Return the (x, y) coordinate for the center point of the cell that contains the specified text.  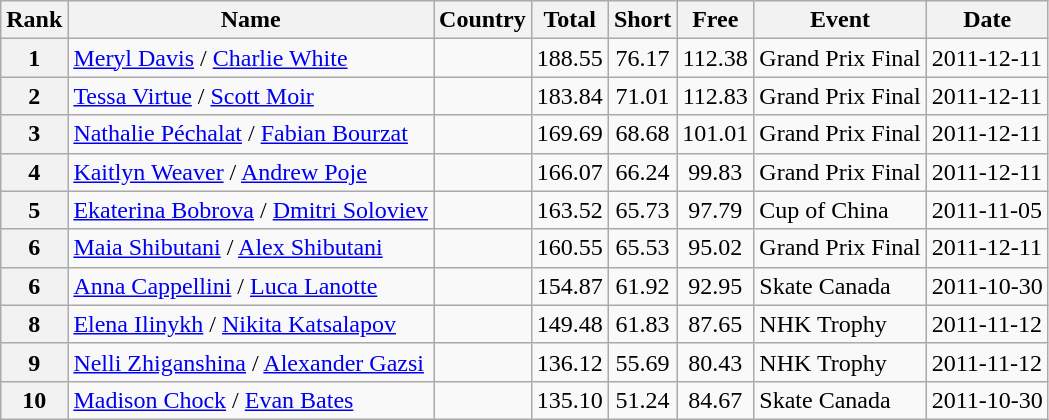
5 (34, 210)
84.67 (716, 400)
101.01 (716, 134)
61.92 (642, 286)
1 (34, 58)
9 (34, 362)
80.43 (716, 362)
112.83 (716, 96)
Nathalie Péchalat / Fabian Bourzat (251, 134)
160.55 (570, 248)
65.73 (642, 210)
2011-11-05 (987, 210)
149.48 (570, 324)
Event (840, 20)
97.79 (716, 210)
8 (34, 324)
Anna Cappellini / Luca Lanotte (251, 286)
68.68 (642, 134)
Short (642, 20)
169.69 (570, 134)
163.52 (570, 210)
112.38 (716, 58)
71.01 (642, 96)
99.83 (716, 172)
51.24 (642, 400)
66.24 (642, 172)
Madison Chock / Evan Bates (251, 400)
Rank (34, 20)
Free (716, 20)
4 (34, 172)
Maia Shibutani / Alex Shibutani (251, 248)
Elena Ilinykh / Nikita Katsalapov (251, 324)
Ekaterina Bobrova / Dmitri Soloviev (251, 210)
183.84 (570, 96)
135.10 (570, 400)
188.55 (570, 58)
Total (570, 20)
3 (34, 134)
Meryl Davis / Charlie White (251, 58)
92.95 (716, 286)
Nelli Zhiganshina / Alexander Gazsi (251, 362)
10 (34, 400)
55.69 (642, 362)
166.07 (570, 172)
Cup of China (840, 210)
2 (34, 96)
Tessa Virtue / Scott Moir (251, 96)
Country (483, 20)
61.83 (642, 324)
76.17 (642, 58)
65.53 (642, 248)
Kaitlyn Weaver / Andrew Poje (251, 172)
95.02 (716, 248)
Name (251, 20)
Date (987, 20)
87.65 (716, 324)
154.87 (570, 286)
136.12 (570, 362)
